Determine the (X, Y) coordinate at the center of the cell enclosing the given text.  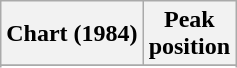
Peakposition (189, 34)
Chart (1984) (72, 34)
